Capture the cell that displays the provided text and extract its (x, y) central coordinate. 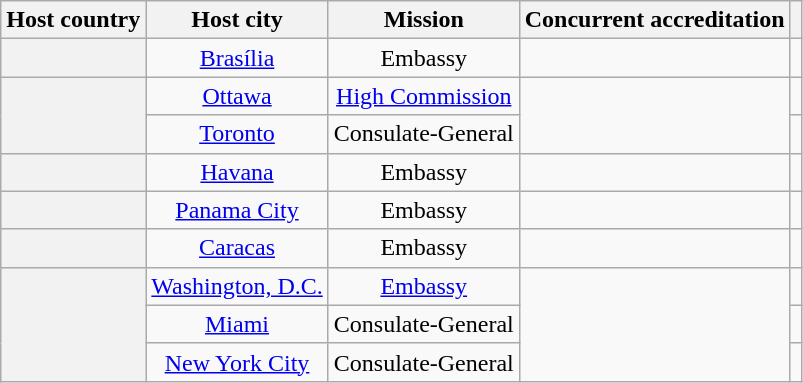
Panama City (237, 210)
Host city (237, 20)
Havana (237, 172)
Host country (74, 20)
Concurrent accreditation (654, 20)
Mission (424, 20)
Toronto (237, 134)
Ottawa (237, 96)
Brasília (237, 58)
High Commission (424, 96)
Washington, D.C. (237, 286)
New York City (237, 362)
Caracas (237, 248)
Miami (237, 324)
